Scan for the cell matching the given text and deliver its [X, Y] coordinate at center. 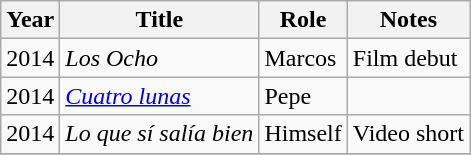
Marcos [303, 58]
Video short [408, 134]
Cuatro lunas [160, 96]
Lo que sí salía bien [160, 134]
Film debut [408, 58]
Role [303, 20]
Year [30, 20]
Notes [408, 20]
Himself [303, 134]
Los Ocho [160, 58]
Title [160, 20]
Pepe [303, 96]
